From the cell containing the given text, extract its center point as [x, y] coordinate. 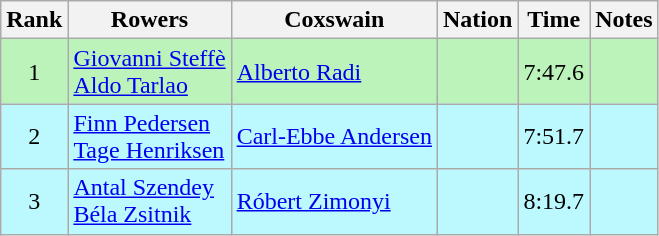
Giovanni SteffèAldo Tarlao [150, 72]
1 [34, 72]
3 [34, 202]
Rowers [150, 20]
Alberto Radi [334, 72]
Antal SzendeyBéla Zsitnik [150, 202]
2 [34, 136]
8:19.7 [554, 202]
Notes [624, 20]
Róbert Zimonyi [334, 202]
7:51.7 [554, 136]
Finn PedersenTage Henriksen [150, 136]
Rank [34, 20]
Nation [477, 20]
7:47.6 [554, 72]
Carl-Ebbe Andersen [334, 136]
Time [554, 20]
Coxswain [334, 20]
